Provide the (X, Y) coordinate of the cell's center where the given text is located.  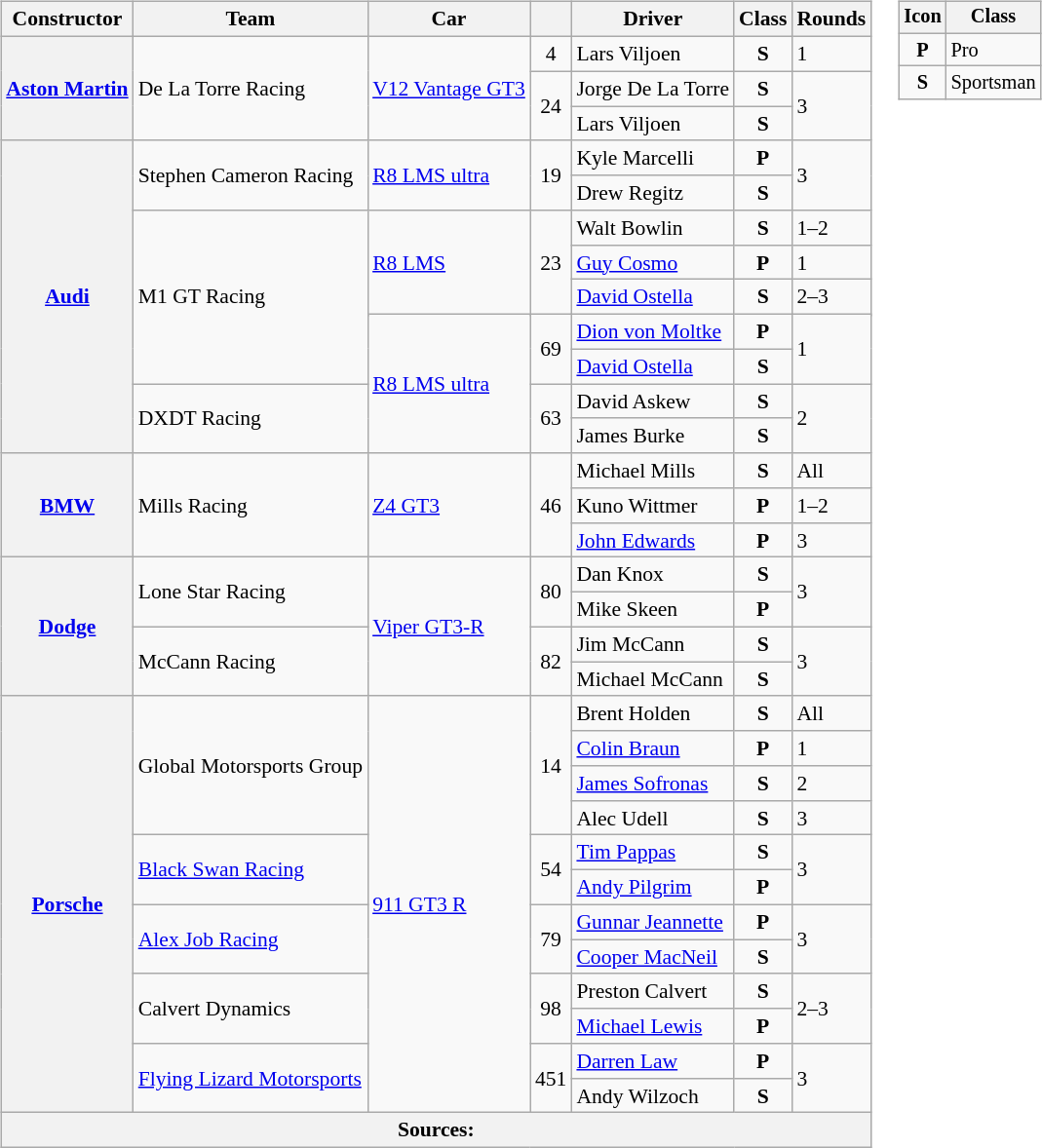
Pro (994, 50)
Jorge De La Torre (653, 89)
Guy Cosmo (653, 262)
Z4 GT3 (448, 505)
Michael Mills (653, 471)
Dan Knox (653, 575)
Gunnar Jeannette (653, 922)
De La Torre Racing (251, 88)
24 (552, 105)
Lone Star Racing (251, 593)
Andy Wilzoch (653, 1095)
Mike Skeen (653, 609)
Car (448, 19)
BMW (66, 505)
46 (552, 505)
69 (552, 349)
54 (552, 869)
Jim McCann (653, 644)
Michael Lewis (653, 1026)
Driver (653, 19)
Colin Braun (653, 748)
Dodge (66, 627)
14 (552, 765)
Stephen Cameron Racing (251, 175)
Black Swan Racing (251, 869)
Mills Racing (251, 505)
Walt Bowlin (653, 228)
Sources: (436, 1130)
Preston Calvert (653, 991)
Kuno Wittmer (653, 506)
451 (552, 1078)
Dion von Moltke (653, 331)
David Askew (653, 402)
Drew Regitz (653, 193)
Andy Pilgrim (653, 887)
4 (552, 54)
R8 LMS (448, 263)
82 (552, 661)
Calvert Dynamics (251, 1008)
Tim Pappas (653, 853)
V12 Vantage GT3 (448, 88)
Sportsman (994, 83)
79 (552, 939)
Viper GT3-R (448, 627)
Global Motorsports Group (251, 765)
911 GT3 R (448, 904)
Cooper MacNeil (653, 957)
DXDT Racing (251, 419)
John Edwards (653, 540)
James Sofronas (653, 784)
98 (552, 1008)
23 (552, 263)
19 (552, 175)
Aston Martin (66, 88)
Brent Holden (653, 713)
McCann Racing (251, 661)
Darren Law (653, 1061)
Constructor (66, 19)
Rounds (830, 19)
Audi (66, 296)
Alec Udell (653, 818)
Flying Lizard Motorsports (251, 1078)
80 (552, 593)
Kyle Marcelli (653, 158)
James Burke (653, 436)
Alex Job Racing (251, 939)
Michael McCann (653, 679)
63 (552, 419)
Team (251, 19)
Porsche (66, 904)
Icon (922, 18)
M1 GT Racing (251, 297)
